Return (X, Y) of the center of cell containing provided text 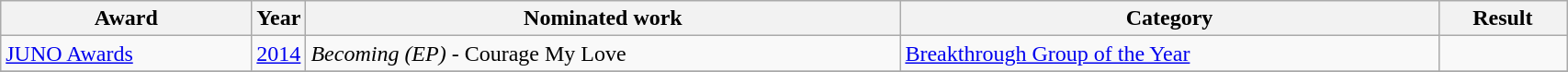
2014 (279, 54)
Becoming (EP) - Courage My Love (603, 54)
Result (1503, 18)
Nominated work (603, 18)
JUNO Awards (127, 54)
Year (279, 18)
Breakthrough Group of the Year (1169, 54)
Category (1169, 18)
Award (127, 18)
